From the cell containing the given text, extract its center point as (x, y) coordinate. 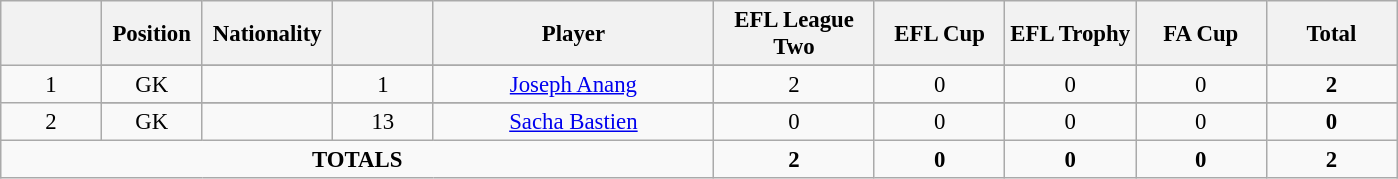
Joseph Anang (574, 85)
TOTALS (358, 160)
EFL Cup (940, 34)
13 (384, 122)
Position (152, 34)
Nationality (268, 34)
Player (574, 34)
EFL Trophy (1070, 34)
Sacha Bastien (574, 122)
FA Cup (1202, 34)
EFL League Two (794, 34)
Total (1332, 34)
